Find where the given text appears and provide that cell's center as (x, y) coordinate. 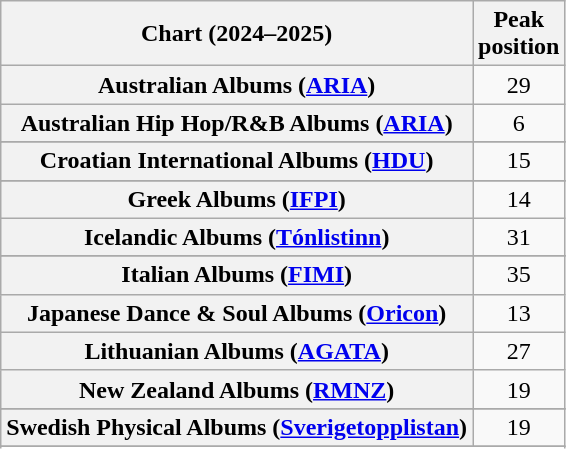
Italian Albums (FIMI) (237, 275)
Japanese Dance & Soul Albums (Oricon) (237, 313)
Swedish Physical Albums (Sverigetopplistan) (237, 427)
27 (519, 351)
13 (519, 313)
Chart (2024–2025) (237, 34)
Australian Hip Hop/R&B Albums (ARIA) (237, 123)
Icelandic Albums (Tónlistinn) (237, 237)
14 (519, 199)
29 (519, 85)
Lithuanian Albums (AGATA) (237, 351)
Croatian International Albums (HDU) (237, 161)
35 (519, 275)
New Zealand Albums (RMNZ) (237, 389)
Australian Albums (ARIA) (237, 85)
15 (519, 161)
Greek Albums (IFPI) (237, 199)
31 (519, 237)
Peakposition (519, 34)
6 (519, 123)
